Capture the cell that displays the provided text and extract its (x, y) central coordinate. 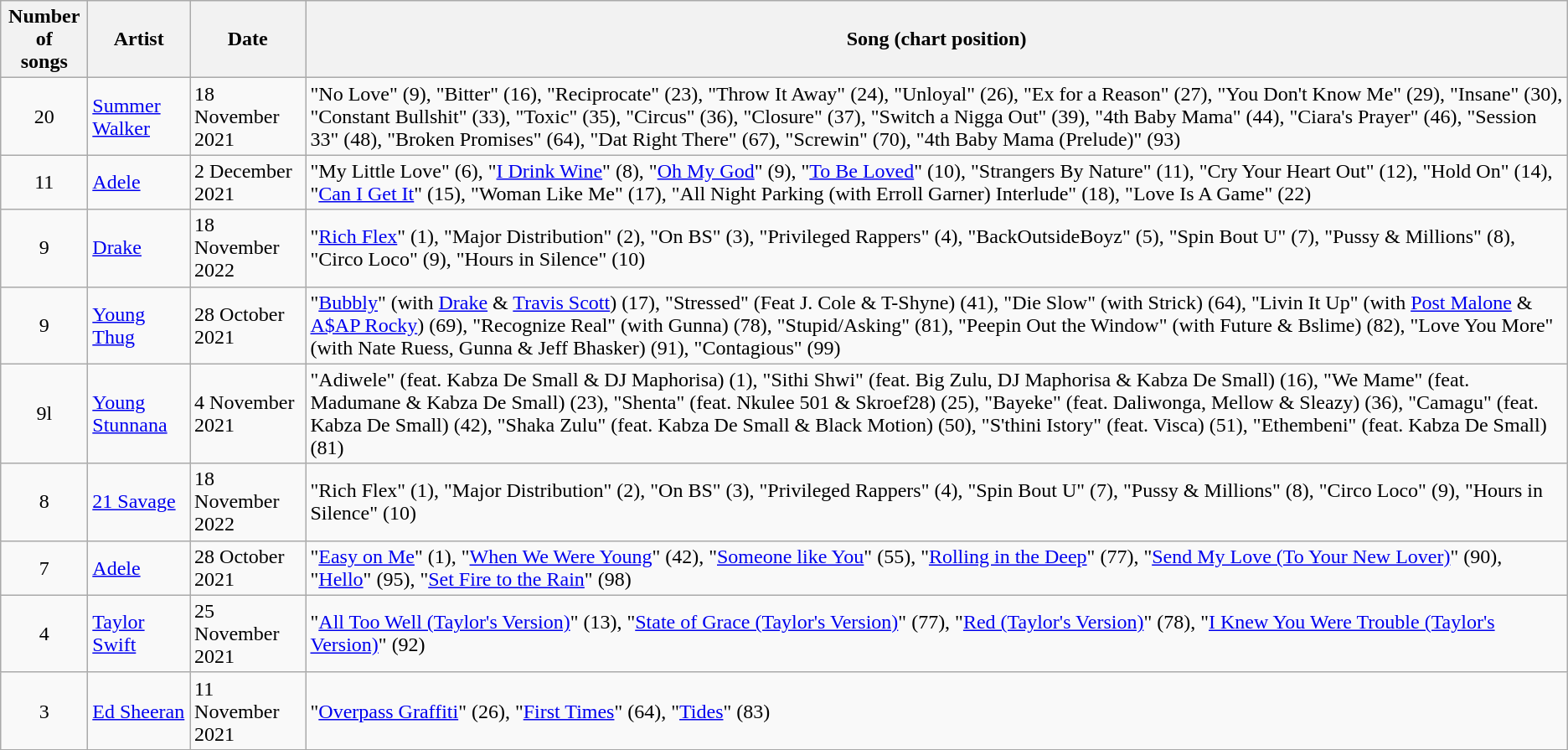
Young Stunnana (139, 414)
3 (44, 711)
11 November 2021 (248, 711)
11 (44, 183)
18 November 2021 (248, 116)
2 December 2021 (248, 183)
Ed Sheeran (139, 711)
Drake (139, 248)
"Overpass Graffiti" (26), "First Times" (64), "Tides" (83) (936, 711)
25 November 2021 (248, 634)
Young Thug (139, 325)
21 Savage (139, 502)
Artist (139, 39)
Number of songs (44, 39)
Taylor Swift (139, 634)
Song (chart position) (936, 39)
20 (44, 116)
4 (44, 634)
Date (248, 39)
9l (44, 414)
7 (44, 568)
8 (44, 502)
4 November 2021 (248, 414)
Summer Walker (139, 116)
